For the text-containing cell, return its midpoint in [x, y] coordinate format. 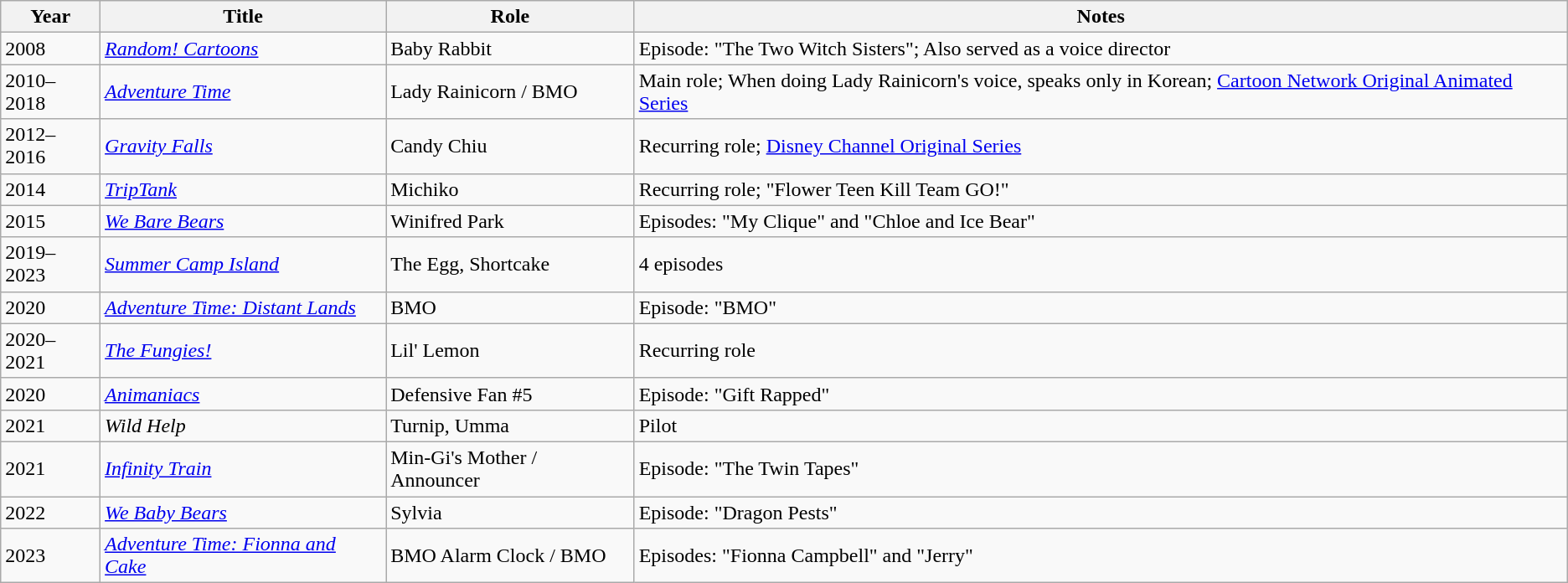
Defensive Fan #5 [511, 394]
Episode: "The Two Witch Sisters"; Also served as a voice director [1101, 49]
4 episodes [1101, 265]
Notes [1101, 17]
Episode: "Gift Rapped" [1101, 394]
Winifred Park [511, 221]
Michiko [511, 189]
Recurring role; "Flower Teen Kill Team GO!" [1101, 189]
TripTank [243, 189]
Min-Gi's Mother / Announcer [511, 469]
Wild Help [243, 426]
2022 [50, 512]
BMO [511, 307]
Episode: "BMO" [1101, 307]
Adventure Time [243, 92]
Pilot [1101, 426]
The Egg, Shortcake [511, 265]
We Bare Bears [243, 221]
We Baby Bears [243, 512]
Sylvia [511, 512]
2010–2018 [50, 92]
Baby Rabbit [511, 49]
The Fungies! [243, 350]
2019–2023 [50, 265]
Episodes: "Fionna Campbell" and "Jerry" [1101, 556]
Infinity Train [243, 469]
Recurring role [1101, 350]
Random! Cartoons [243, 49]
Gravity Falls [243, 146]
BMO Alarm Clock / BMO [511, 556]
Summer Camp Island [243, 265]
2023 [50, 556]
Animaniacs [243, 394]
Episode: "Dragon Pests" [1101, 512]
Main role; When doing Lady Rainicorn's voice, speaks only in Korean; Cartoon Network Original Animated Series [1101, 92]
2012–2016 [50, 146]
Lady Rainicorn / BMO [511, 92]
Role [511, 17]
Turnip, Umma [511, 426]
Recurring role; Disney Channel Original Series [1101, 146]
2015 [50, 221]
2014 [50, 189]
Episodes: "My Clique" and "Chloe and Ice Bear" [1101, 221]
Year [50, 17]
Episode: "The Twin Tapes" [1101, 469]
Title [243, 17]
Lil' Lemon [511, 350]
Adventure Time: Fionna and Cake [243, 556]
2020–2021 [50, 350]
2008 [50, 49]
Candy Chiu [511, 146]
Adventure Time: Distant Lands [243, 307]
